Find where the given text appears and provide that cell's center as (x, y) coordinate. 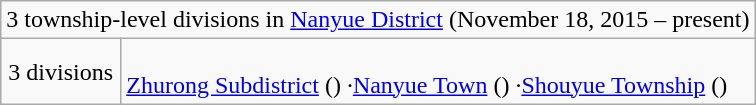
Zhurong Subdistrict () ·Nanyue Town () ·Shouyue Township () (438, 72)
3 township-level divisions in Nanyue District (November 18, 2015 – present) (378, 20)
3 divisions (61, 72)
